From the cell containing the given text, extract its center point as (X, Y) coordinate. 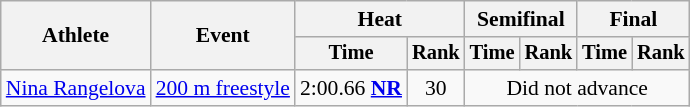
Athlete (76, 36)
Event (223, 36)
Nina Rangelova (76, 88)
2:00.66 NR (351, 88)
Semifinal (521, 19)
200 m freestyle (223, 88)
Final (633, 19)
Did not advance (578, 88)
Heat (380, 19)
30 (436, 88)
